Return the (X, Y) coordinate for the center point of the cell that contains the specified text.  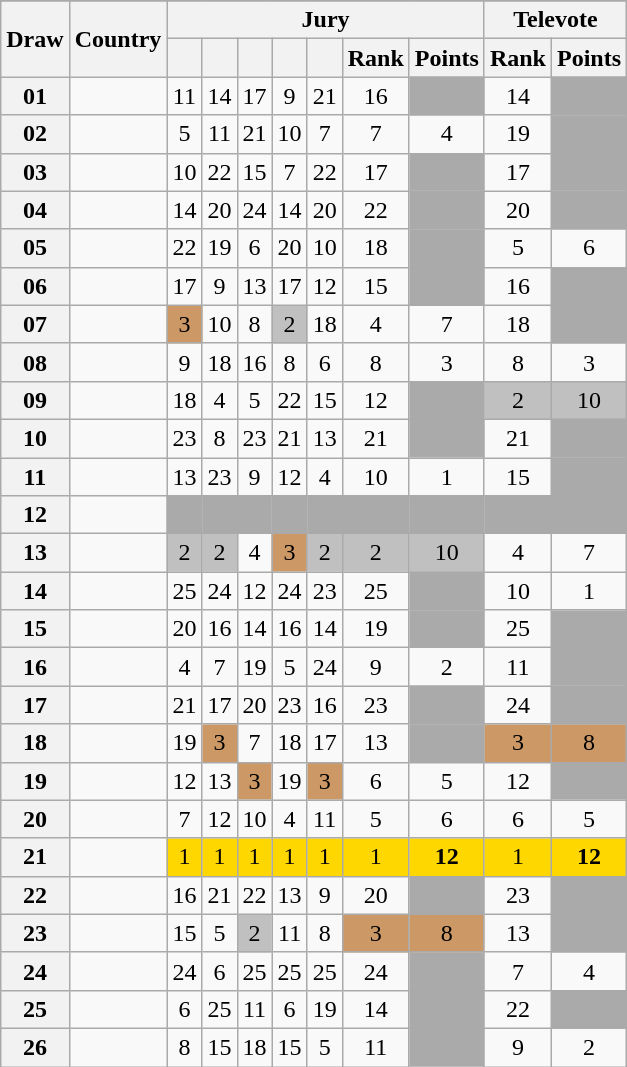
Country (118, 39)
01 (35, 96)
Jury (326, 20)
Televote (555, 20)
07 (35, 324)
03 (35, 172)
04 (35, 210)
08 (35, 362)
05 (35, 248)
26 (35, 1047)
Draw (35, 39)
02 (35, 134)
09 (35, 400)
06 (35, 286)
